Identify which cell holds the provided text, then report its [x, y] central coordinate. 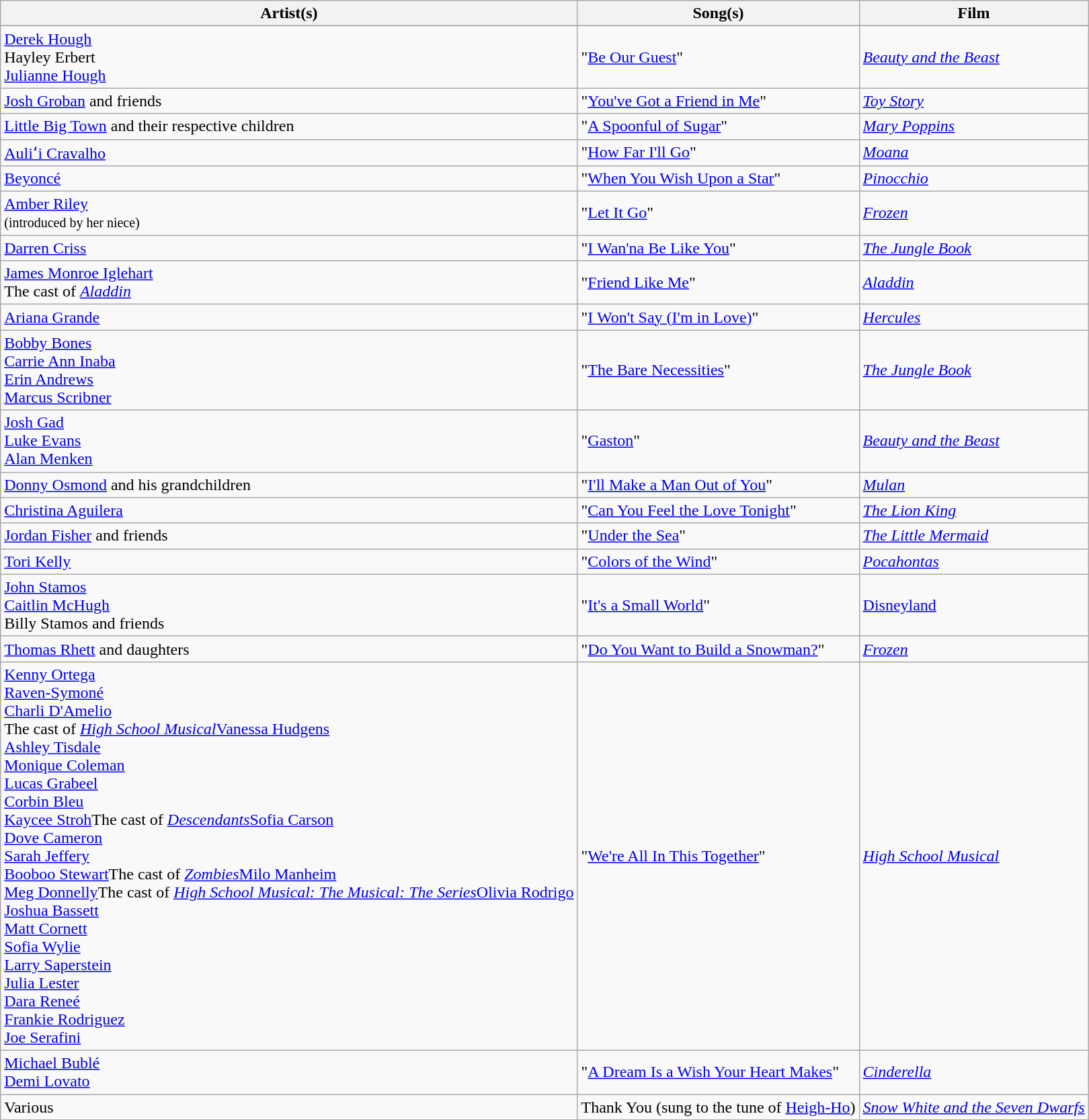
The Little Mermaid [973, 536]
Thank You (sung to the tune of Heigh-Ho) [718, 1107]
James Monroe IglehartThe cast of Aladdin [289, 282]
"When You Wish Upon a Star" [718, 179]
Artist(s) [289, 13]
Tori Kelly [289, 561]
Thomas Rhett and daughters [289, 649]
Beyoncé [289, 179]
Amber Riley(introduced by her niece) [289, 214]
"Friend Like Me" [718, 282]
Song(s) [718, 13]
Bobby BonesCarrie Ann InabaErin AndrewsMarcus Scribner [289, 370]
Josh Groban and friends [289, 101]
"Under the Sea" [718, 536]
"I'll Make a Man Out of You" [718, 485]
Toy Story [973, 101]
Josh GadLuke EvansAlan Menken [289, 441]
"I Won't Say (I'm in Love)" [718, 317]
Pocahontas [973, 561]
Derek HoughHayley ErbertJulianne Hough [289, 57]
Various [289, 1107]
Michael BubléDemi Lovato [289, 1072]
Christina Aguilera [289, 510]
Darren Criss [289, 248]
"Can You Feel the Love Tonight" [718, 510]
"How Far I'll Go" [718, 153]
"The Bare Necessities" [718, 370]
John StamosCaitlin McHughBilly Stamos and friends [289, 605]
Snow White and the Seven Dwarfs [973, 1107]
Moana [973, 153]
Aladdin [973, 282]
Film [973, 13]
"Do You Want to Build a Snowman?" [718, 649]
"Let It Go" [718, 214]
"You've Got a Friend in Me" [718, 101]
"I Wan'na Be Like You" [718, 248]
Donny Osmond and his grandchildren [289, 485]
"A Spoonful of Sugar" [718, 126]
Mary Poppins [973, 126]
Little Big Town and their respective children [289, 126]
Pinocchio [973, 179]
Cinderella [973, 1072]
"Colors of the Wind" [718, 561]
Hercules [973, 317]
Mulan [973, 485]
Jordan Fisher and friends [289, 536]
Disneyland [973, 605]
"Gaston" [718, 441]
"A Dream Is a Wish Your Heart Makes" [718, 1072]
"We're All In This Together" [718, 856]
"It's a Small World" [718, 605]
"Be Our Guest" [718, 57]
The Lion King [973, 510]
Ariana Grande [289, 317]
High School Musical [973, 856]
Auliʻi Cravalho [289, 153]
